Search for the cell housing the specified text and yield its (X, Y) center coordinate. 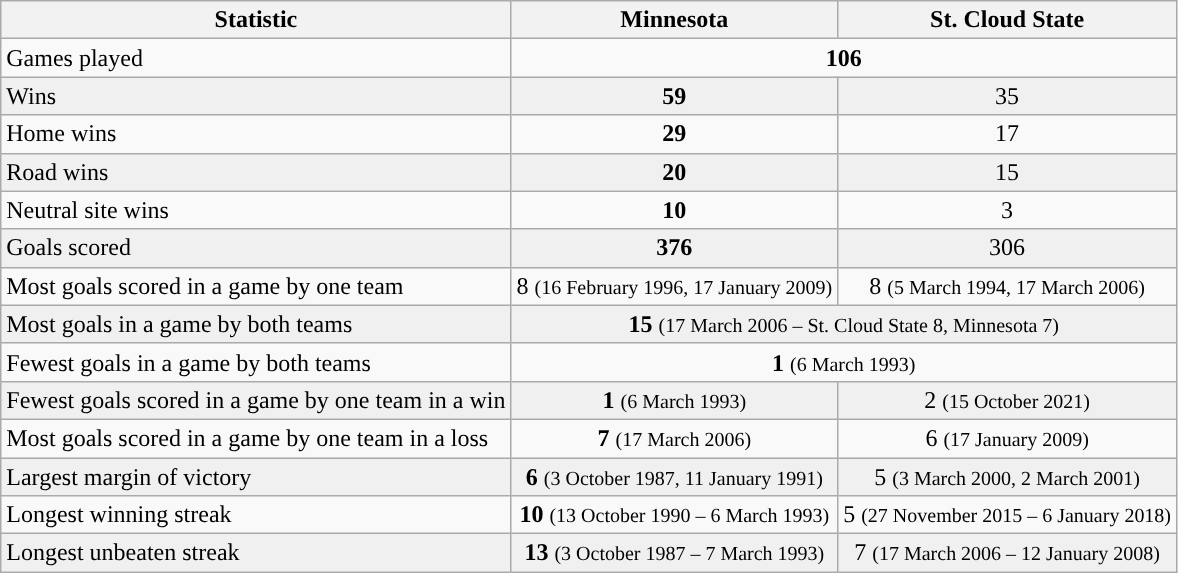
17 (1008, 134)
Largest margin of victory (256, 477)
6 (3 October 1987, 11 January 1991) (674, 477)
St. Cloud State (1008, 20)
Goals scored (256, 248)
5 (3 March 2000, 2 March 2001) (1008, 477)
10 (674, 210)
Home wins (256, 134)
Most goals scored in a game by one team (256, 286)
7 (17 March 2006) (674, 438)
Longest winning streak (256, 515)
2 (15 October 2021) (1008, 400)
Fewest goals scored in a game by one team in a win (256, 400)
Most goals scored in a game by one team in a loss (256, 438)
Most goals in a game by both teams (256, 324)
3 (1008, 210)
8 (16 February 1996, 17 January 2009) (674, 286)
Statistic (256, 20)
Minnesota (674, 20)
15 (17 March 2006 – St. Cloud State 8, Minnesota 7) (844, 324)
Games played (256, 58)
Longest unbeaten streak (256, 553)
8 (5 March 1994, 17 March 2006) (1008, 286)
10 (13 October 1990 – 6 March 1993) (674, 515)
20 (674, 172)
376 (674, 248)
Neutral site wins (256, 210)
Road wins (256, 172)
6 (17 January 2009) (1008, 438)
13 (3 October 1987 – 7 March 1993) (674, 553)
15 (1008, 172)
306 (1008, 248)
5 (27 November 2015 – 6 January 2018) (1008, 515)
29 (674, 134)
Fewest goals in a game by both teams (256, 362)
59 (674, 96)
Wins (256, 96)
7 (17 March 2006 – 12 January 2008) (1008, 553)
35 (1008, 96)
106 (844, 58)
